Return the [x, y] coordinate for the center point of the cell that contains the specified text.  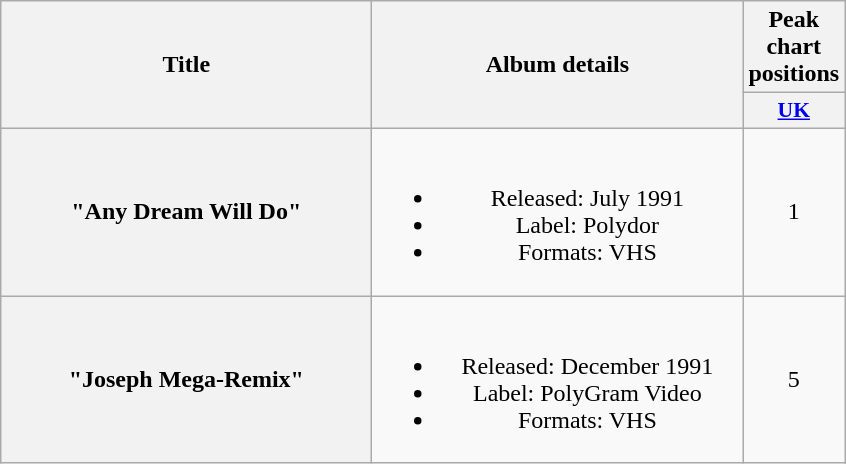
"Joseph Mega-Remix" [186, 380]
Released: July 1991Label: PolydorFormats: VHS [558, 212]
5 [794, 380]
"Any Dream Will Do" [186, 212]
1 [794, 212]
Peak chart positions [794, 47]
Album details [558, 65]
Released: December 1991Label: PolyGram VideoFormats: VHS [558, 380]
UK [794, 111]
Title [186, 65]
